Output the (X, Y) coordinate of the center of the cell containing the given text.  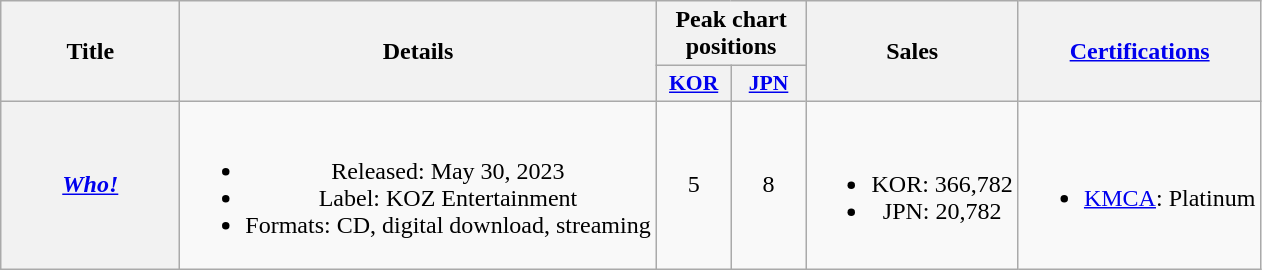
Released: May 30, 2023Label: KOZ EntertainmentFormats: CD, digital download, streaming (418, 184)
Title (90, 52)
KOR (694, 84)
Sales (912, 52)
Certifications (1139, 52)
5 (694, 184)
Details (418, 52)
KOR: 366,782JPN: 20,782 (912, 184)
8 (768, 184)
Who! (90, 184)
Peak chart positions (731, 34)
KMCA: Platinum (1139, 184)
JPN (768, 84)
